For the text-containing cell, return its midpoint in (x, y) coordinate format. 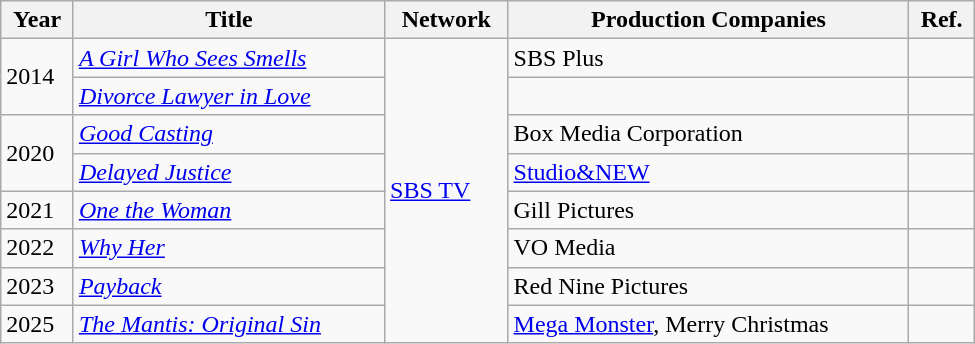
SBS TV (446, 191)
Red Nine Pictures (708, 286)
Gill Pictures (708, 210)
2014 (38, 77)
2023 (38, 286)
Studio&NEW (708, 172)
One the Woman (228, 210)
Good Casting (228, 134)
Title (228, 20)
Network (446, 20)
Production Companies (708, 20)
Year (38, 20)
Delayed Justice (228, 172)
2022 (38, 248)
Why Her (228, 248)
2020 (38, 153)
A Girl Who Sees Smells (228, 58)
2021 (38, 210)
Divorce Lawyer in Love (228, 96)
VO Media (708, 248)
Payback (228, 286)
2025 (38, 324)
Ref. (942, 20)
The Mantis: Original Sin (228, 324)
Mega Monster, Merry Christmas (708, 324)
SBS Plus (708, 58)
Box Media Corporation (708, 134)
